From the cell containing the given text, extract its center point as [x, y] coordinate. 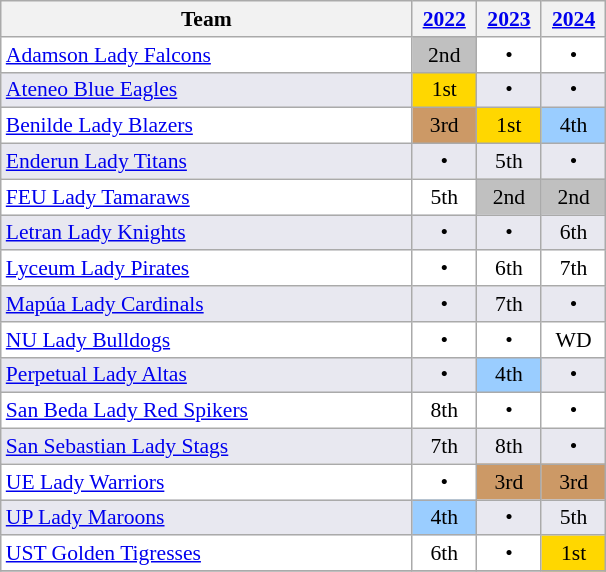
Team [206, 19]
San Sebastian Lady Stags [206, 447]
NU Lady Bulldogs [206, 340]
2024 [574, 19]
UE Lady Warriors [206, 482]
UST Golden Tigresses [206, 554]
Mapúa Lady Cardinals [206, 304]
Enderun Lady Titans [206, 162]
Lyceum Lady Pirates [206, 269]
Adamson Lady Falcons [206, 55]
UP Lady Maroons [206, 518]
WD [574, 340]
2022 [444, 19]
Letran Lady Knights [206, 233]
San Beda Lady Red Spikers [206, 411]
FEU Lady Tamaraws [206, 197]
Benilde Lady Blazers [206, 126]
2023 [510, 19]
Ateneo Blue Eagles [206, 90]
Perpetual Lady Altas [206, 375]
